Provide the (x, y) coordinate of the cell's center where the given text is located.  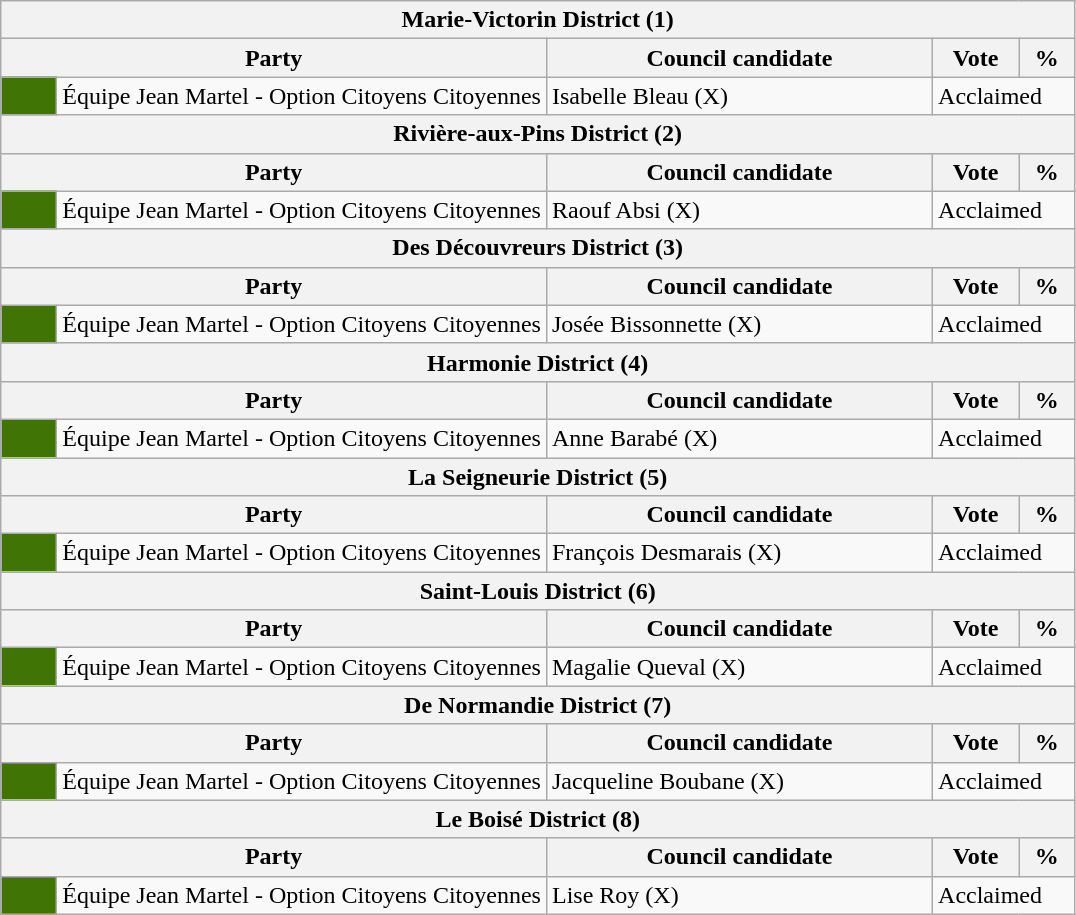
Rivière-aux-Pins District (2) (538, 134)
Harmonie District (4) (538, 362)
Raouf Absi (X) (739, 210)
Saint-Louis District (6) (538, 591)
Marie-Victorin District (1) (538, 20)
Josée Bissonnette (X) (739, 324)
François Desmarais (X) (739, 553)
Isabelle Bleau (X) (739, 96)
Jacqueline Boubane (X) (739, 781)
Des Découvreurs District (3) (538, 248)
Magalie Queval (X) (739, 667)
La Seigneurie District (5) (538, 477)
Lise Roy (X) (739, 895)
Anne Barabé (X) (739, 438)
Le Boisé District (8) (538, 819)
De Normandie District (7) (538, 705)
